Determine the (X, Y) coordinate at the center of the cell enclosing the given text.  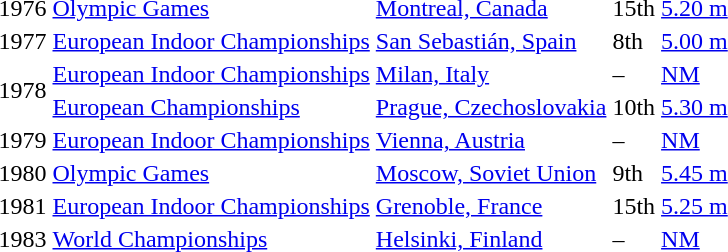
Olympic Games (211, 173)
European Championships (211, 107)
Grenoble, France (491, 206)
10th (634, 107)
9th (634, 173)
Milan, Italy (491, 74)
Prague, Czechoslovakia (491, 107)
8th (634, 41)
Vienna, Austria (491, 140)
San Sebastián, Spain (491, 41)
15th (634, 206)
Moscow, Soviet Union (491, 173)
